Detect which cell encompasses the target text, then output its [X, Y] center coordinate. 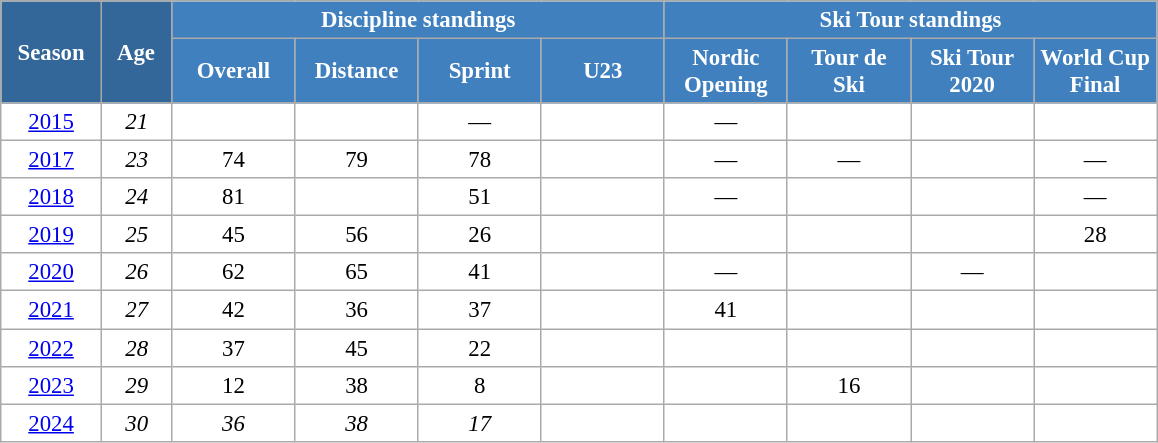
Sprint [480, 72]
81 [234, 197]
2022 [52, 348]
2015 [52, 122]
2020 [52, 273]
Ski Tour standings [910, 20]
Tour deSki [848, 72]
2018 [52, 197]
8 [480, 385]
Discipline standings [418, 20]
25 [136, 235]
78 [480, 160]
Overall [234, 72]
Season [52, 52]
17 [480, 423]
NordicOpening [726, 72]
22 [480, 348]
56 [356, 235]
U23 [602, 72]
42 [234, 310]
2024 [52, 423]
65 [356, 273]
79 [356, 160]
29 [136, 385]
16 [848, 385]
2017 [52, 160]
21 [136, 122]
27 [136, 310]
62 [234, 273]
74 [234, 160]
30 [136, 423]
23 [136, 160]
2021 [52, 310]
2019 [52, 235]
2023 [52, 385]
World CupFinal [1096, 72]
Age [136, 52]
24 [136, 197]
51 [480, 197]
Ski Tour2020 [972, 72]
12 [234, 385]
Distance [356, 72]
